Determine the [X, Y] coordinate at the center of the cell enclosing the given text.  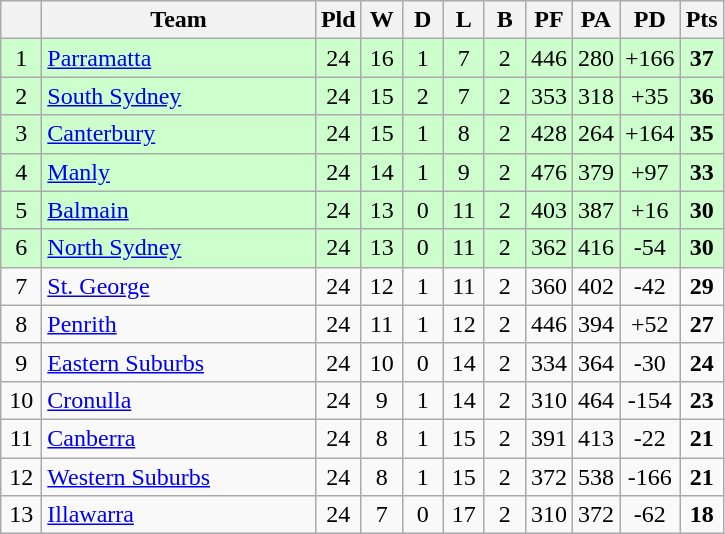
-22 [650, 438]
27 [702, 324]
4 [22, 172]
476 [548, 172]
Eastern Suburbs [179, 362]
Penrith [179, 324]
538 [596, 477]
B [504, 20]
18 [702, 515]
Team [179, 20]
PF [548, 20]
364 [596, 362]
Pts [702, 20]
416 [596, 248]
264 [596, 134]
+97 [650, 172]
5 [22, 210]
-42 [650, 286]
35 [702, 134]
PA [596, 20]
33 [702, 172]
L [464, 20]
Cronulla [179, 400]
Manly [179, 172]
+166 [650, 58]
3 [22, 134]
464 [596, 400]
PD [650, 20]
280 [596, 58]
+52 [650, 324]
334 [548, 362]
-30 [650, 362]
394 [596, 324]
362 [548, 248]
23 [702, 400]
379 [596, 172]
+16 [650, 210]
Western Suburbs [179, 477]
387 [596, 210]
17 [464, 515]
36 [702, 96]
South Sydney [179, 96]
16 [382, 58]
-166 [650, 477]
St. George [179, 286]
-154 [650, 400]
+35 [650, 96]
318 [596, 96]
403 [548, 210]
W [382, 20]
353 [548, 96]
D [422, 20]
37 [702, 58]
North Sydney [179, 248]
-62 [650, 515]
413 [596, 438]
428 [548, 134]
402 [596, 286]
-54 [650, 248]
+164 [650, 134]
Pld [338, 20]
360 [548, 286]
Canberra [179, 438]
391 [548, 438]
6 [22, 248]
Canterbury [179, 134]
Parramatta [179, 58]
29 [702, 286]
Illawarra [179, 515]
Balmain [179, 210]
